Capture the cell that displays the provided text and extract its (x, y) central coordinate. 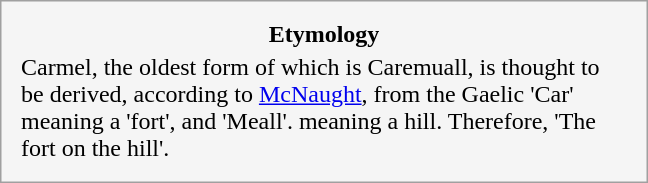
Etymology (324, 35)
